Return the [X, Y] coordinate for the center point of the cell that contains the specified text.  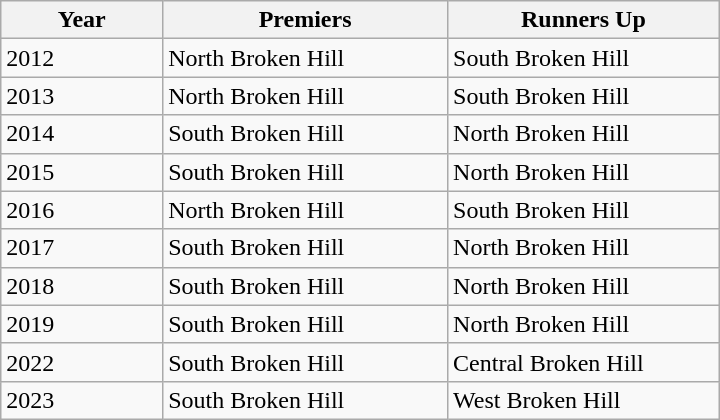
2023 [82, 400]
2016 [82, 210]
2015 [82, 172]
2022 [82, 362]
2013 [82, 96]
Central Broken Hill [584, 362]
2017 [82, 248]
2019 [82, 324]
Premiers [306, 20]
West Broken Hill [584, 400]
2012 [82, 58]
Year [82, 20]
Runners Up [584, 20]
2018 [82, 286]
2014 [82, 134]
